Provide the (X, Y) coordinate of the cell's center where the given text is located.  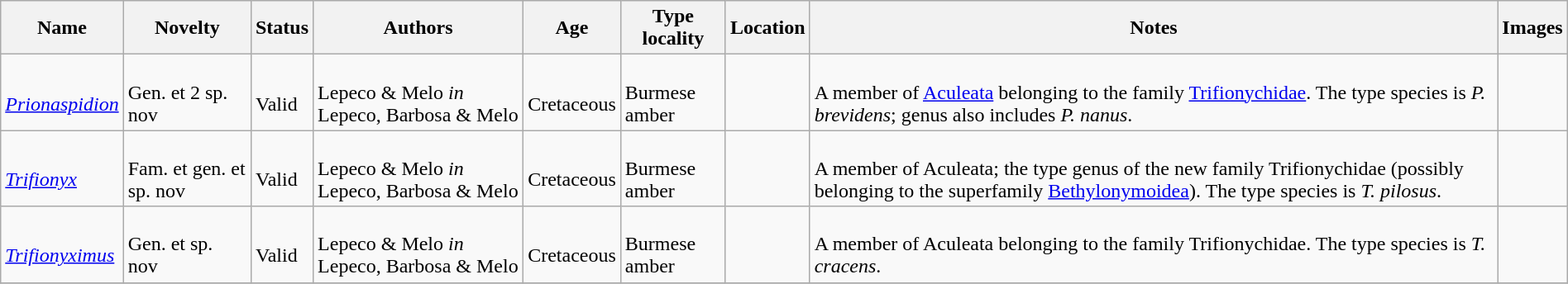
Location (767, 28)
Images (1532, 28)
Trifionyximus (62, 244)
Prionaspidion (62, 92)
Authors (418, 28)
Gen. et sp. nov (187, 244)
Novelty (187, 28)
A member of Aculeata belonging to the family Trifionychidae. The type species is P. brevidens; genus also includes P. nanus. (1154, 92)
Type locality (673, 28)
Age (572, 28)
Fam. et gen. et sp. nov (187, 168)
Name (62, 28)
Gen. et 2 sp. nov (187, 92)
A member of Aculeata belonging to the family Trifionychidae. The type species is T. cracens. (1154, 244)
Notes (1154, 28)
Status (281, 28)
Trifionyx (62, 168)
